From the cell containing the given text, extract its center point as (X, Y) coordinate. 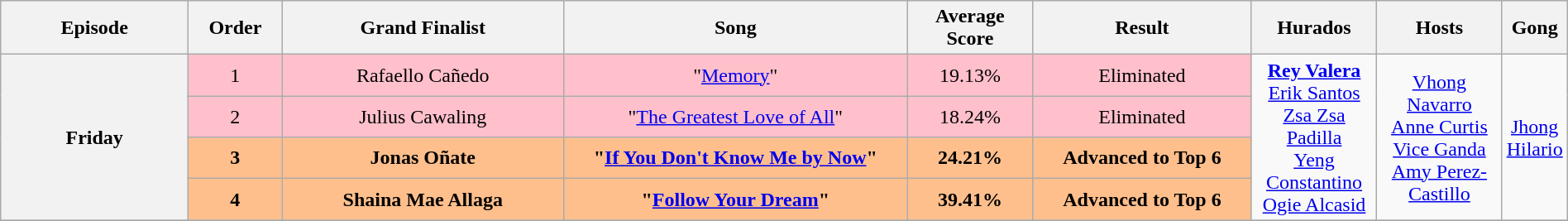
Order (236, 28)
18.24% (969, 117)
Jonas Oñate (423, 158)
Hosts (1439, 28)
"The Greatest Love of All" (735, 117)
Friday (94, 137)
Hurados (1313, 28)
"If You Don't Know Me by Now" (735, 158)
"Memory" (735, 75)
Vhong NavarroAnne CurtisVice GandaAmy Perez-Castillo (1439, 137)
Song (735, 28)
Rey ValeraErik SantosZsa Zsa PadillaYeng ConstantinoOgie Alcasid (1313, 137)
Grand Finalist (423, 28)
Shaina Mae Allaga (423, 199)
3 (236, 158)
Julius Cawaling (423, 117)
"Follow Your Dream" (735, 199)
Gong (1535, 28)
4 (236, 199)
Rafaello Cañedo (423, 75)
Result (1143, 28)
1 (236, 75)
19.13% (969, 75)
Jhong Hilario (1535, 137)
2 (236, 117)
24.21% (969, 158)
39.41% (969, 199)
Episode (94, 28)
Average Score (969, 28)
